Scan for the cell matching the given text and deliver its (X, Y) coordinate at center. 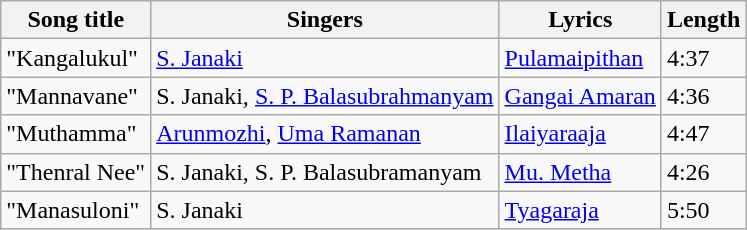
Length (703, 20)
4:47 (703, 134)
"Thenral Nee" (76, 172)
4:37 (703, 58)
S. Janaki, S. P. Balasubramanyam (325, 172)
Tyagaraja (580, 210)
"Muthamma" (76, 134)
4:26 (703, 172)
"Kangalukul" (76, 58)
5:50 (703, 210)
"Manasuloni" (76, 210)
S. Janaki, S. P. Balasubrahmanyam (325, 96)
Singers (325, 20)
4:36 (703, 96)
Lyrics (580, 20)
Ilaiyaraaja (580, 134)
Arunmozhi, Uma Ramanan (325, 134)
Pulamaipithan (580, 58)
Gangai Amaran (580, 96)
Song title (76, 20)
Mu. Metha (580, 172)
"Mannavane" (76, 96)
